Capture the cell that displays the provided text and extract its [x, y] central coordinate. 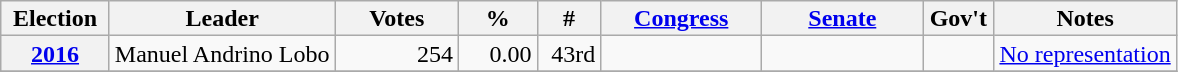
# [569, 18]
254 [397, 54]
Leader [222, 18]
2016 [56, 54]
43rd [569, 54]
Votes [397, 18]
Congress [682, 18]
0.00 [498, 54]
No representation [1085, 54]
Gov't [958, 18]
Notes [1085, 18]
Election [56, 18]
Manuel Andrino Lobo [222, 54]
% [498, 18]
Senate [842, 18]
